Extract the [x, y] coordinate from the center of the cell holding the provided text.  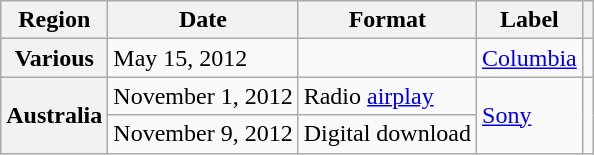
Date [203, 20]
Australia [54, 115]
Label [530, 20]
Digital download [387, 134]
November 1, 2012 [203, 96]
Format [387, 20]
Region [54, 20]
Columbia [530, 58]
Sony [530, 115]
November 9, 2012 [203, 134]
Various [54, 58]
Radio airplay [387, 96]
May 15, 2012 [203, 58]
